Locate the cell with the specified text and output its [x, y] center coordinate. 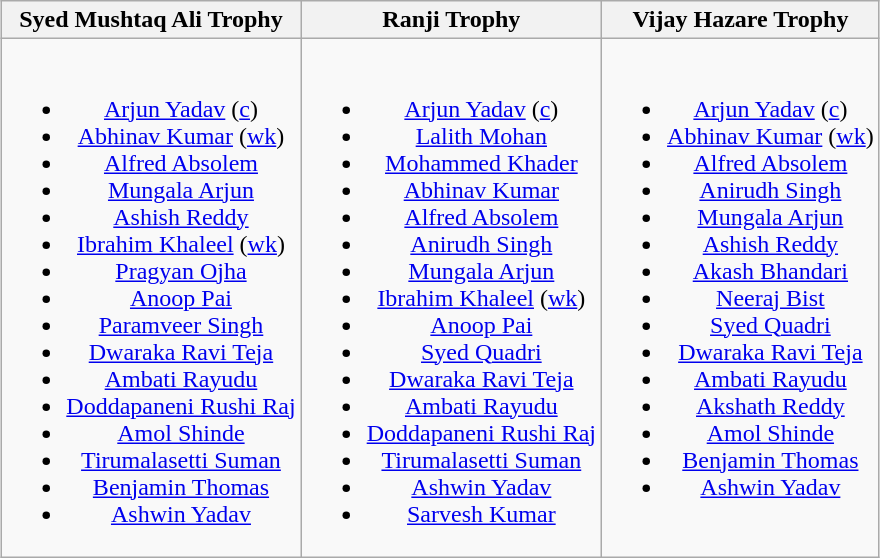
Ranji Trophy [451, 20]
Vijay Hazare Trophy [741, 20]
Syed Mushtaq Ali Trophy [151, 20]
